Identify which cell holds the provided text, then report its [X, Y] central coordinate. 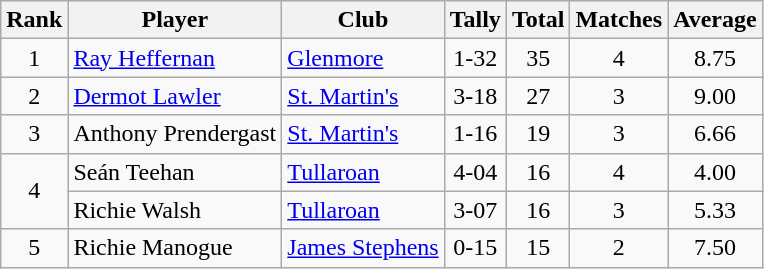
Richie Walsh [175, 210]
5.33 [716, 210]
Dermot Lawler [175, 96]
Tally [475, 20]
Seán Teehan [175, 172]
James Stephens [363, 248]
Rank [34, 20]
9.00 [716, 96]
5 [34, 248]
0-15 [475, 248]
1 [34, 58]
Club [363, 20]
8.75 [716, 58]
Richie Manogue [175, 248]
27 [538, 96]
Ray Heffernan [175, 58]
19 [538, 134]
Anthony Prendergast [175, 134]
6.66 [716, 134]
Player [175, 20]
Matches [619, 20]
Total [538, 20]
15 [538, 248]
7.50 [716, 248]
3-07 [475, 210]
4-04 [475, 172]
35 [538, 58]
1-16 [475, 134]
3-18 [475, 96]
Average [716, 20]
1-32 [475, 58]
Glenmore [363, 58]
4.00 [716, 172]
